Extract the (x, y) coordinate from the center of the cell holding the provided text.  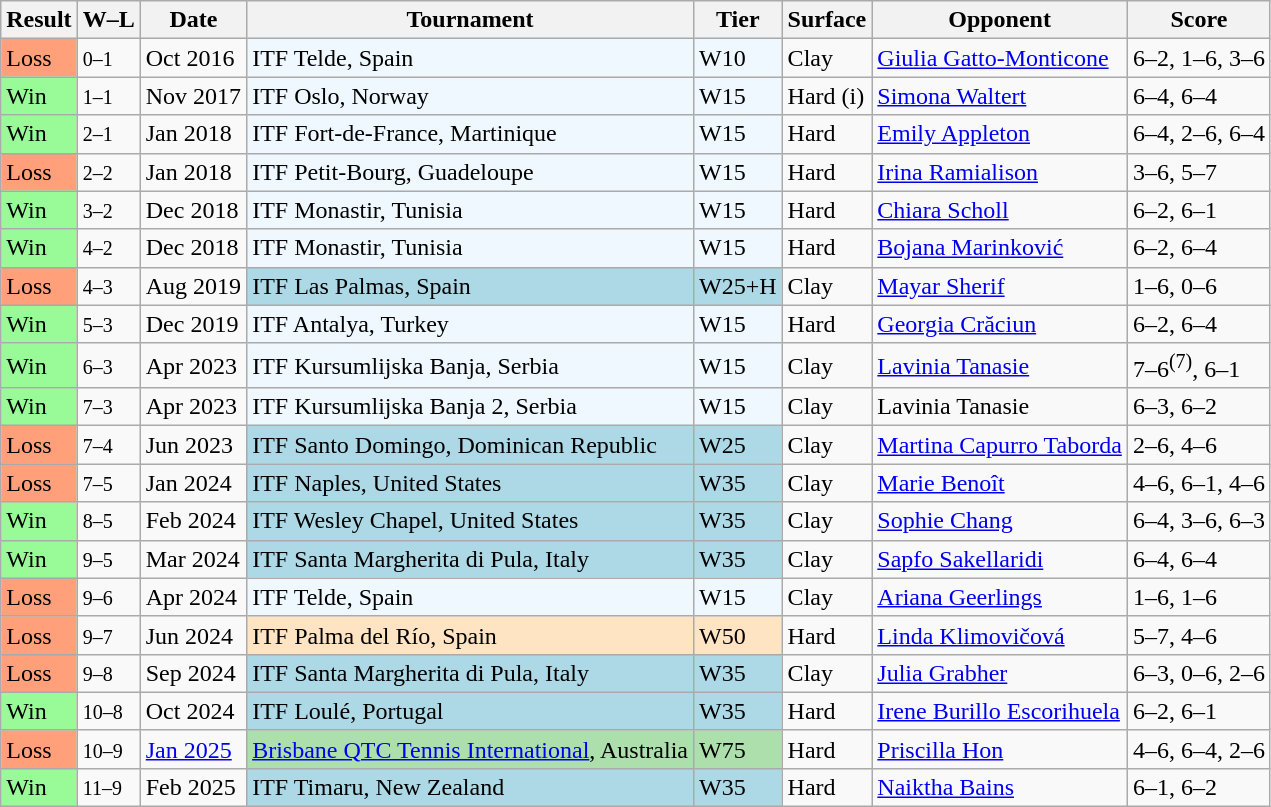
Julia Grabher (1000, 673)
Surface (827, 20)
4–2 (108, 248)
W75 (738, 749)
6–3, 6–2 (1198, 407)
Sep 2024 (193, 673)
ITF Timaru, New Zealand (470, 787)
Jun 2023 (193, 445)
3–6, 5–7 (1198, 172)
1–6, 0–6 (1198, 286)
Giulia Gatto-Monticone (1000, 58)
Ariana Geerlings (1000, 597)
2–6, 4–6 (1198, 445)
ITF Kursumlijska Banja 2, Serbia (470, 407)
Sophie Chang (1000, 521)
Chiara Scholl (1000, 210)
Irina Ramialison (1000, 172)
Dec 2019 (193, 324)
Tournament (470, 20)
6–2, 1–6, 3–6 (1198, 58)
9–8 (108, 673)
W25 (738, 445)
Aug 2019 (193, 286)
ITF Loulé, Portugal (470, 711)
10–8 (108, 711)
6–1, 6–2 (1198, 787)
Tier (738, 20)
ITF Oslo, Norway (470, 96)
Naiktha Bains (1000, 787)
9–5 (108, 559)
Georgia Crăciun (1000, 324)
7–5 (108, 483)
7–4 (108, 445)
ITF Las Palmas, Spain (470, 286)
9–6 (108, 597)
Result (39, 20)
W25+H (738, 286)
10–9 (108, 749)
6–3, 0–6, 2–6 (1198, 673)
Opponent (1000, 20)
ITF Wesley Chapel, United States (470, 521)
Oct 2016 (193, 58)
Oct 2024 (193, 711)
Apr 2024 (193, 597)
Jan 2024 (193, 483)
W50 (738, 635)
4–3 (108, 286)
W–L (108, 20)
6–3 (108, 366)
11–9 (108, 787)
Mar 2024 (193, 559)
Jan 2025 (193, 749)
Mayar Sherif (1000, 286)
Feb 2024 (193, 521)
Date (193, 20)
9–7 (108, 635)
8–5 (108, 521)
Martina Capurro Taborda (1000, 445)
6–4, 2–6, 6–4 (1198, 134)
ITF Naples, United States (470, 483)
Marie Benoît (1000, 483)
Simona Waltert (1000, 96)
ITF Santo Domingo, Dominican Republic (470, 445)
ITF Antalya, Turkey (470, 324)
1–1 (108, 96)
4–6, 6–1, 4–6 (1198, 483)
W10 (738, 58)
Nov 2017 (193, 96)
Hard (i) (827, 96)
ITF Petit-Bourg, Guadeloupe (470, 172)
7–3 (108, 407)
Feb 2025 (193, 787)
Linda Klimovičová (1000, 635)
Bojana Marinković (1000, 248)
1–6, 1–6 (1198, 597)
6–4, 3–6, 6–3 (1198, 521)
2–2 (108, 172)
5–7, 4–6 (1198, 635)
Jun 2024 (193, 635)
Emily Appleton (1000, 134)
Brisbane QTC Tennis International, Australia (470, 749)
ITF Fort-de-France, Martinique (470, 134)
4–6, 6–4, 2–6 (1198, 749)
2–1 (108, 134)
7–6(7), 6–1 (1198, 366)
ITF Kursumlijska Banja, Serbia (470, 366)
Priscilla Hon (1000, 749)
3–2 (108, 210)
0–1 (108, 58)
Irene Burillo Escorihuela (1000, 711)
Sapfo Sakellaridi (1000, 559)
Score (1198, 20)
ITF Palma del Río, Spain (470, 635)
5–3 (108, 324)
